Locate the cell with the specified text and output its (x, y) center coordinate. 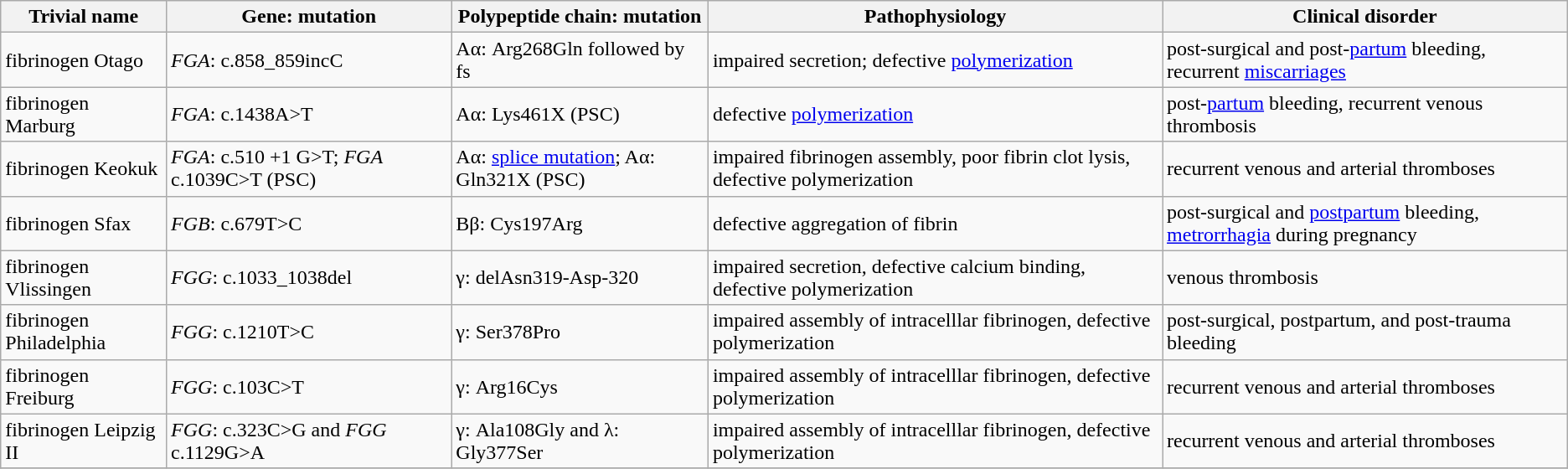
Aα: splice mutation; Aα: Gln321X (PSC) (580, 169)
FGA: c.1438A>T (309, 114)
fibrinogen Sfax (84, 223)
impaired fibrinogen assembly, poor fibrin clot lysis, defective polymerization (935, 169)
defective aggregation of fibrin (935, 223)
impaired secretion, defective calcium binding, defective polymerization (935, 278)
post-surgical and postpartum bleeding, metrorrhagia during pregnancy (1365, 223)
fibrinogen Keokuk (84, 169)
fibrinogen Marburg (84, 114)
Bβ: Cys197Arg (580, 223)
γ: delAsn319-Asp-320 (580, 278)
post-partum bleeding, recurrent venous thrombosis (1365, 114)
FGG: c.323C>G and FGG c.1129G>A (309, 441)
fibrinogen Leipzig II (84, 441)
γ: Ala108Gly and λ: Gly377Ser (580, 441)
FGA: c.858_859incC (309, 60)
FGB: c.679T>C (309, 223)
Polypeptide chain: mutation (580, 17)
γ: Arg16Cys (580, 387)
fibrinogen Philadelphia (84, 332)
fibrinogen Vlissingen (84, 278)
Aα: Lys461X (PSC) (580, 114)
FGG: c.103C>T (309, 387)
FGG: c.1033_1038del (309, 278)
post-surgical, postpartum, and post-trauma bleeding (1365, 332)
defective polymerization (935, 114)
γ: Ser378Pro (580, 332)
Pathophysiology (935, 17)
FGG: c.1210T>C (309, 332)
venous thrombosis (1365, 278)
post-surgical and post-partum bleeding, recurrent miscarriages (1365, 60)
FGA: c.510 +1 G>T; FGA c.1039C>T (PSC) (309, 169)
Aα: Arg268Gln followed by fs (580, 60)
Gene: mutation (309, 17)
Clinical disorder (1365, 17)
Trivial name (84, 17)
fibrinogen Freiburg (84, 387)
impaired secretion; defective polymerization (935, 60)
fibrinogen Otago (84, 60)
